Output the [X, Y] coordinate of the center of the cell containing the given text.  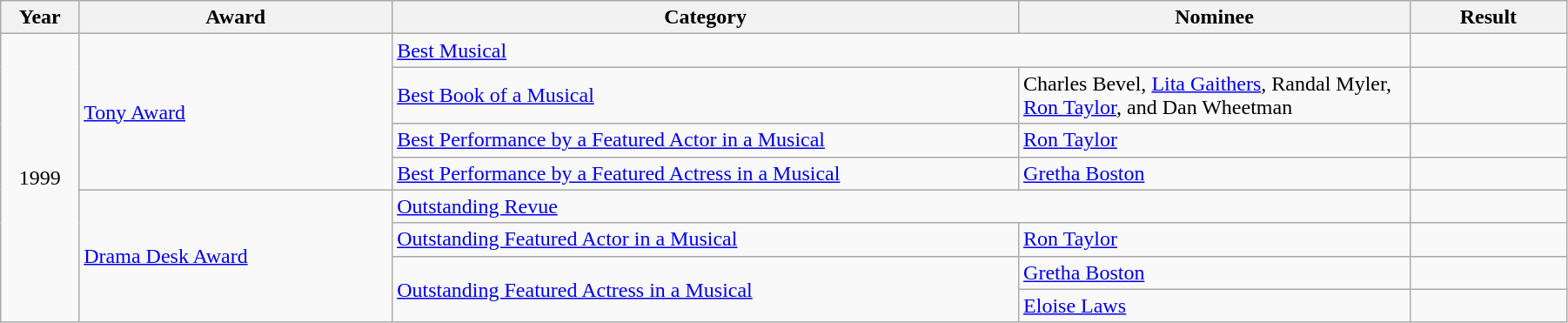
Category [706, 17]
Best Performance by a Featured Actor in a Musical [706, 140]
Eloise Laws [1215, 306]
Result [1488, 17]
Outstanding Revue [901, 206]
Outstanding Featured Actor in a Musical [706, 239]
Tony Award [236, 111]
Year [40, 17]
Best Book of a Musical [706, 96]
Drama Desk Award [236, 256]
Charles Bevel, Lita Gaithers, Randal Myler, Ron Taylor, and Dan Wheetman [1215, 96]
1999 [40, 178]
Best Performance by a Featured Actress in a Musical [706, 173]
Outstanding Featured Actress in a Musical [706, 289]
Nominee [1215, 17]
Best Musical [901, 50]
Award [236, 17]
